From the cell containing the given text, extract its center point as [X, Y] coordinate. 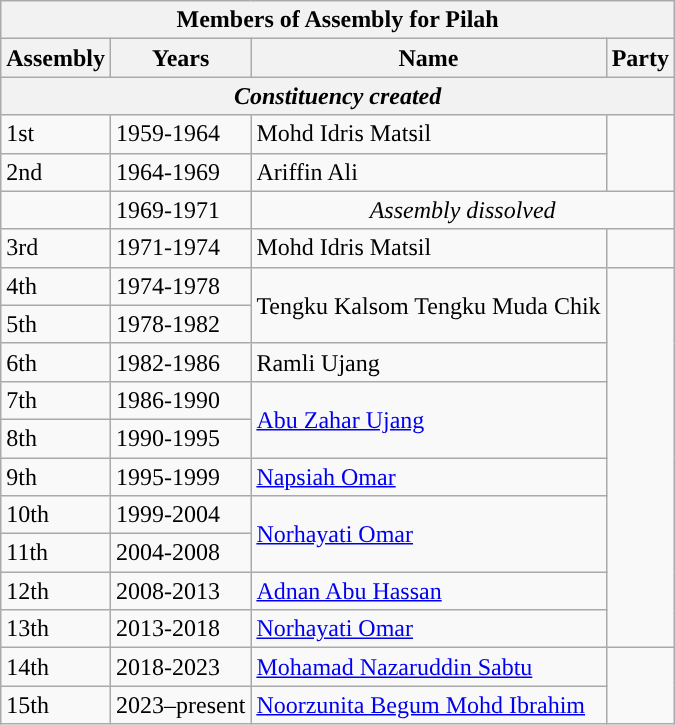
2018-2023 [180, 667]
1971-1974 [180, 248]
1964-1969 [180, 172]
Name [428, 58]
2008-2013 [180, 591]
2013-2018 [180, 629]
15th [56, 705]
Napsiah Omar [428, 477]
1959-1964 [180, 134]
Ramli Ujang [428, 362]
1974-1978 [180, 286]
2nd [56, 172]
11th [56, 553]
Constituency created [338, 96]
Noorzunita Begum Mohd Ibrahim [428, 705]
1978-1982 [180, 324]
Assembly [56, 58]
12th [56, 591]
10th [56, 515]
6th [56, 362]
Party [640, 58]
Ariffin Ali [428, 172]
3rd [56, 248]
Mohamad Nazaruddin Sabtu [428, 667]
1995-1999 [180, 477]
1986-1990 [180, 400]
13th [56, 629]
5th [56, 324]
8th [56, 438]
Members of Assembly for Pilah [338, 20]
1969-1971 [180, 210]
Adnan Abu Hassan [428, 591]
2023–present [180, 705]
7th [56, 400]
Years [180, 58]
2004-2008 [180, 553]
Assembly dissolved [463, 210]
1982-1986 [180, 362]
Abu Zahar Ujang [428, 419]
1999-2004 [180, 515]
4th [56, 286]
Tengku Kalsom Tengku Muda Chik [428, 305]
14th [56, 667]
9th [56, 477]
1990-1995 [180, 438]
1st [56, 134]
